Provide the [X, Y] coordinate of the cell's center where the given text is located.  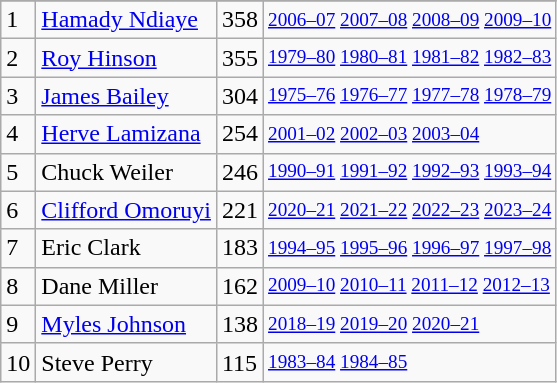
Clifford Omoruyi [126, 210]
5 [18, 172]
8 [18, 286]
1 [18, 20]
2006–07 2007–08 2008–09 2009–10 [409, 20]
2020–21 2021–22 2022–23 2023–24 [409, 210]
Myles Johnson [126, 324]
183 [240, 248]
304 [240, 96]
246 [240, 172]
138 [240, 324]
358 [240, 20]
254 [240, 134]
9 [18, 324]
Hamady Ndiaye [126, 20]
2009–10 2010–11 2011–12 2012–13 [409, 286]
1994–95 1995–96 1996–97 1997–98 [409, 248]
6 [18, 210]
221 [240, 210]
10 [18, 362]
7 [18, 248]
3 [18, 96]
4 [18, 134]
1975–76 1976–77 1977–78 1978–79 [409, 96]
1979–80 1980–81 1981–82 1982–83 [409, 58]
355 [240, 58]
1983–84 1984–85 [409, 362]
Chuck Weiler [126, 172]
162 [240, 286]
Dane Miller [126, 286]
115 [240, 362]
1990–91 1991–92 1992–93 1993–94 [409, 172]
Herve Lamizana [126, 134]
2 [18, 58]
Roy Hinson [126, 58]
Steve Perry [126, 362]
2018–19 2019–20 2020–21 [409, 324]
James Bailey [126, 96]
2001–02 2002–03 2003–04 [409, 134]
Eric Clark [126, 248]
